Return (X, Y) of the center of cell containing provided text 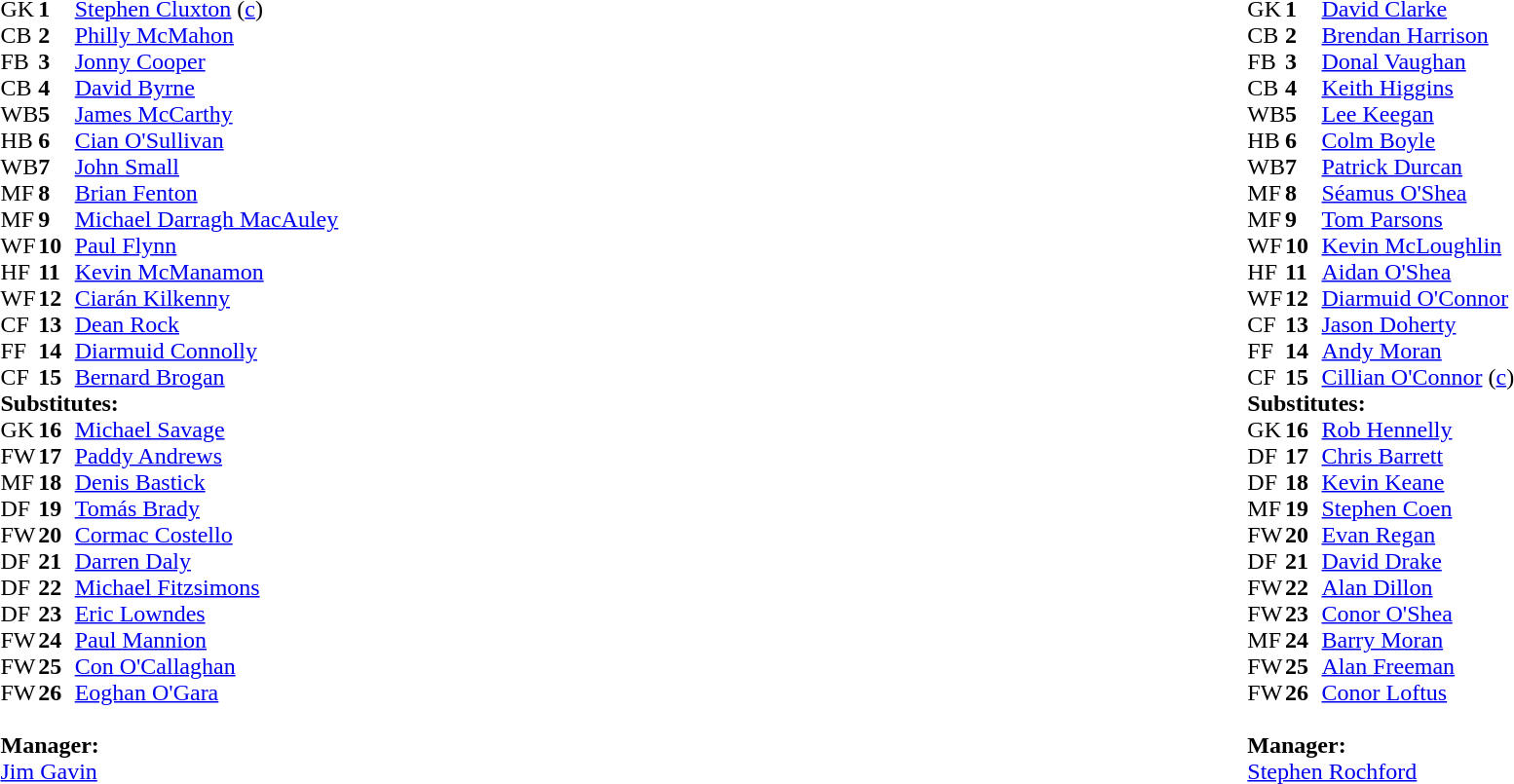
James McCarthy (207, 115)
Philly McMahon (207, 35)
Jim Gavin (170, 771)
John Small (207, 168)
Conor Loftus (1418, 693)
Brendan Harrison (1418, 35)
Tomás Brady (207, 508)
Aidan O'Shea (1418, 273)
David Drake (1418, 561)
Paul Mannion (207, 641)
Alan Freeman (1418, 666)
Diarmuid Connolly (207, 351)
Jason Doherty (1418, 325)
Keith Higgins (1418, 88)
Kevin McManamon (207, 273)
Eoghan O'Gara (207, 693)
Rob Hennelly (1418, 430)
Evan Regan (1418, 536)
Chris Barrett (1418, 456)
Kevin McLoughlin (1418, 245)
Patrick Durcan (1418, 168)
Paddy Andrews (207, 456)
Séamus O'Shea (1418, 193)
Colm Boyle (1418, 140)
Stephen Rochford (1381, 771)
Bernard Brogan (207, 378)
Michael Fitzsimons (207, 588)
Jonny Cooper (207, 62)
Stephen Coen (1418, 508)
David Byrne (207, 88)
Denis Bastick (207, 483)
Diarmuid O'Connor (1418, 298)
Tom Parsons (1418, 220)
Barry Moran (1418, 641)
Alan Dillon (1418, 588)
Cillian O'Connor (c) (1418, 378)
Darren Daly (207, 561)
Andy Moran (1418, 351)
Eric Lowndes (207, 614)
Michael Darragh MacAuley (207, 220)
Conor O'Shea (1418, 614)
Lee Keegan (1418, 115)
Ciarán Kilkenny (207, 298)
Cian O'Sullivan (207, 140)
Dean Rock (207, 325)
Brian Fenton (207, 193)
Michael Savage (207, 430)
Cormac Costello (207, 536)
Donal Vaughan (1418, 62)
Paul Flynn (207, 245)
Kevin Keane (1418, 483)
Con O'Callaghan (207, 666)
